Output the (X, Y) coordinate of the center of the cell containing the given text.  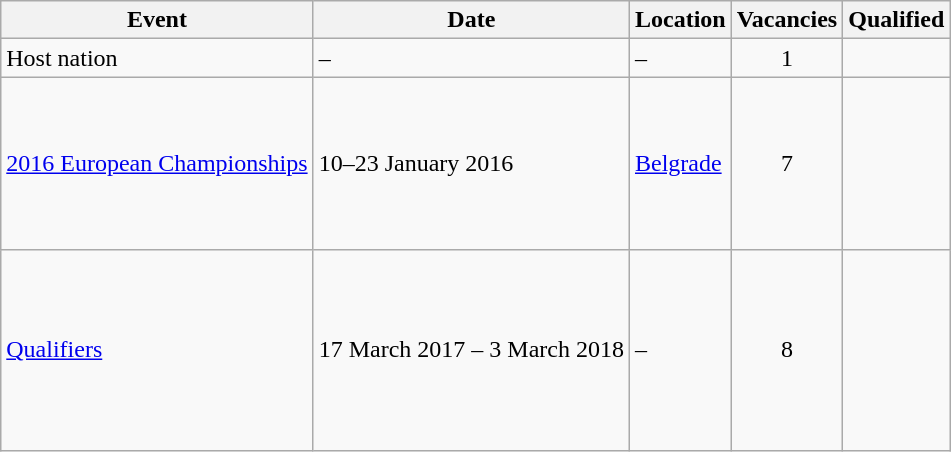
Date (471, 20)
Location (680, 20)
2016 European Championships (157, 164)
1 (787, 58)
Vacancies (787, 20)
Event (157, 20)
Qualified (896, 20)
Qualifiers (157, 350)
8 (787, 350)
7 (787, 164)
17 March 2017 – 3 March 2018 (471, 350)
Host nation (157, 58)
Belgrade (680, 164)
10–23 January 2016 (471, 164)
